Extract the (X, Y) coordinate from the center of the cell holding the provided text.  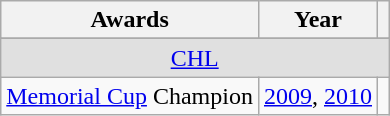
2009, 2010 (318, 96)
Memorial Cup Champion (130, 96)
Year (318, 20)
CHL (195, 58)
Awards (130, 20)
